Identify which cell holds the provided text, then report its [X, Y] central coordinate. 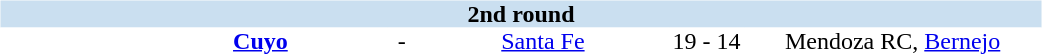
Mendoza RC, Bernejo [893, 42]
2nd round [520, 14]
Cuyo [260, 42]
Santa Fe [544, 42]
- [402, 42]
19 - 14 [706, 42]
